Return the (x, y) coordinate for the center point of the cell that contains the specified text.  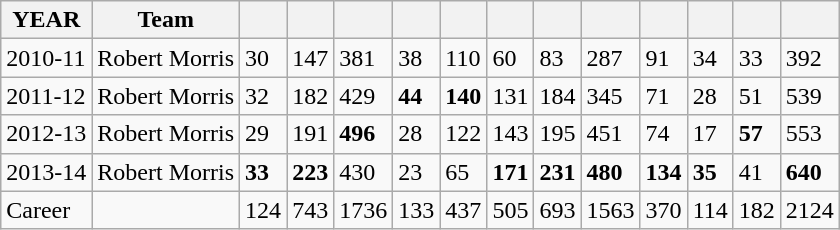
451 (610, 134)
30 (264, 58)
553 (810, 134)
2013-14 (46, 172)
2012-13 (46, 134)
71 (664, 96)
131 (510, 96)
124 (264, 210)
693 (558, 210)
345 (610, 96)
287 (610, 58)
140 (464, 96)
195 (558, 134)
44 (416, 96)
110 (464, 58)
38 (416, 58)
91 (664, 58)
370 (664, 210)
496 (364, 134)
231 (558, 172)
122 (464, 134)
133 (416, 210)
743 (310, 210)
134 (664, 172)
437 (464, 210)
1563 (610, 210)
184 (558, 96)
32 (264, 96)
57 (756, 134)
381 (364, 58)
29 (264, 134)
539 (810, 96)
60 (510, 58)
392 (810, 58)
143 (510, 134)
191 (310, 134)
147 (310, 58)
2124 (810, 210)
34 (710, 58)
35 (710, 172)
41 (756, 172)
2011-12 (46, 96)
YEAR (46, 20)
74 (664, 134)
51 (756, 96)
23 (416, 172)
Team (166, 20)
2010-11 (46, 58)
Career (46, 210)
114 (710, 210)
429 (364, 96)
505 (510, 210)
1736 (364, 210)
223 (310, 172)
480 (610, 172)
65 (464, 172)
17 (710, 134)
430 (364, 172)
171 (510, 172)
83 (558, 58)
640 (810, 172)
